Scan for the cell matching the given text and deliver its [X, Y] coordinate at center. 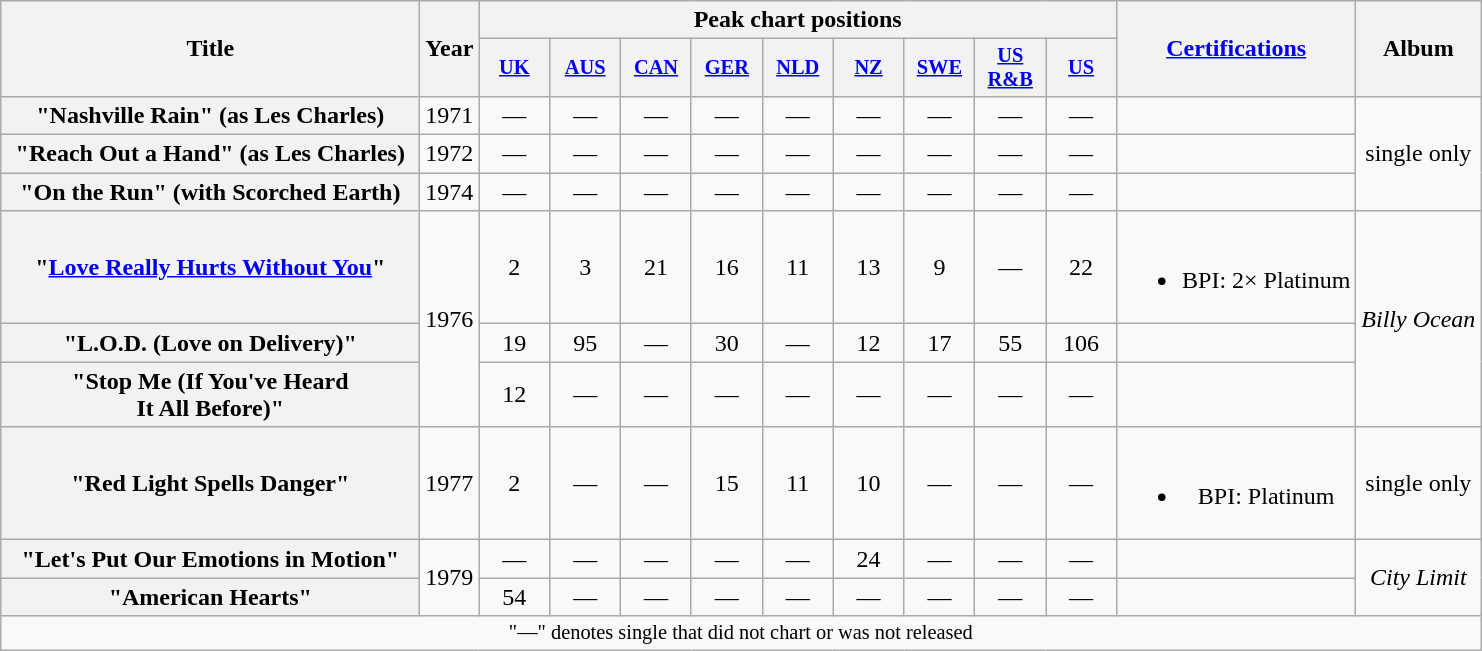
106 [1082, 343]
Peak chart positions [798, 20]
"Love Really Hurts Without You" [210, 268]
55 [1010, 343]
54 [514, 597]
9 [940, 268]
GER [726, 68]
1974 [450, 192]
"Red Light Spells Danger" [210, 484]
"Reach Out a Hand" (as Les Charles) [210, 154]
"Stop Me (If You've Heard It All Before)" [210, 394]
1979 [450, 578]
Billy Ocean [1418, 319]
"On the Run" (with Scorched Earth) [210, 192]
13 [868, 268]
"Nashville Rain" (as Les Charles) [210, 115]
UK [514, 68]
"American Hearts" [210, 597]
1971 [450, 115]
19 [514, 343]
NLD [798, 68]
22 [1082, 268]
1972 [450, 154]
24 [868, 559]
30 [726, 343]
SWE [940, 68]
USR&B [1010, 68]
3 [586, 268]
BPI: Platinum [1236, 484]
CAN [656, 68]
Title [210, 49]
Certifications [1236, 49]
17 [940, 343]
95 [586, 343]
16 [726, 268]
1976 [450, 319]
15 [726, 484]
US [1082, 68]
NZ [868, 68]
1977 [450, 484]
Album [1418, 49]
21 [656, 268]
BPI: 2× Platinum [1236, 268]
10 [868, 484]
"Let's Put Our Emotions in Motion" [210, 559]
Year [450, 49]
City Limit [1418, 578]
"—" denotes single that did not chart or was not released [741, 633]
"L.O.D. (Love on Delivery)" [210, 343]
AUS [586, 68]
